Determine the (x, y) coordinate at the center of the cell enclosing the given text.  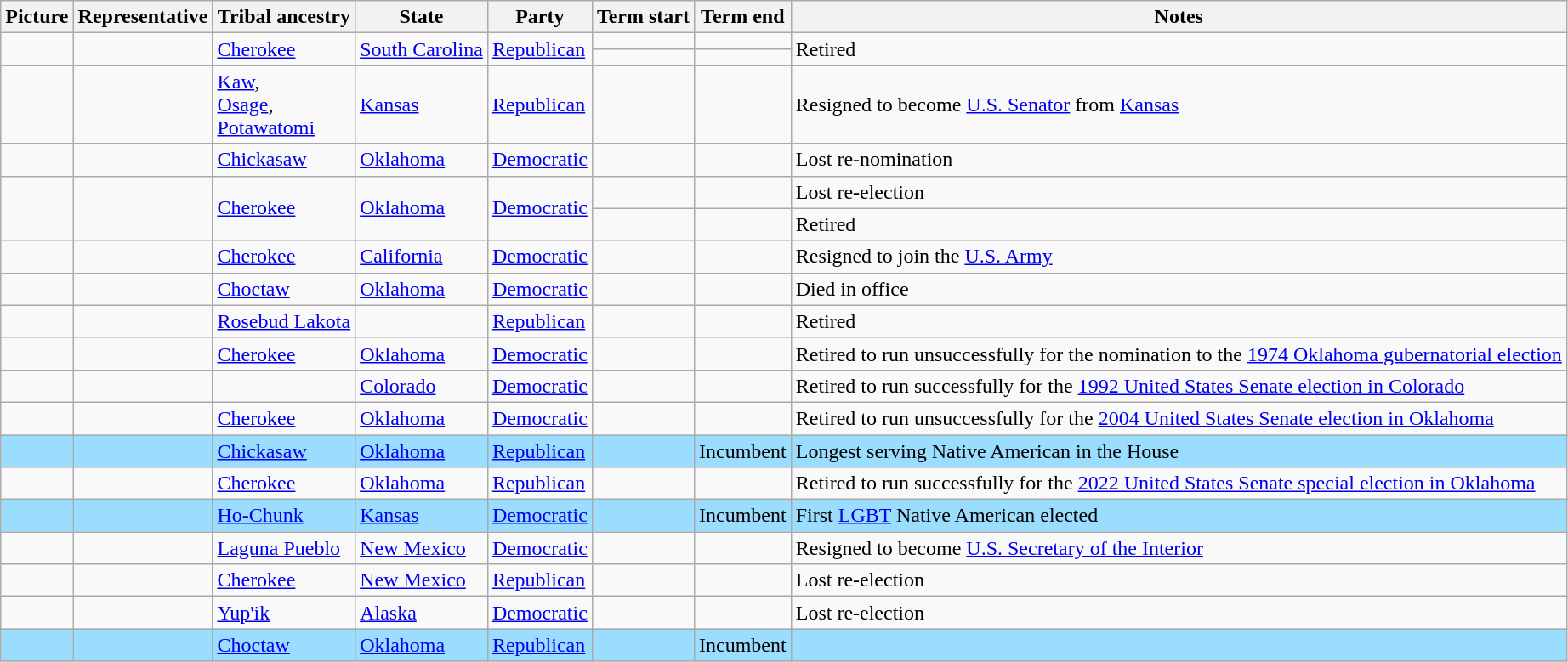
Party (539, 17)
First LGBT Native American elected (1179, 516)
Picture (37, 17)
Retired to run successfully for the 2022 United States Senate special election in Oklahoma (1179, 484)
Rosebud Lakota (284, 321)
Resigned to join the U.S. Army (1179, 257)
Retired to run successfully for the 1992 United States Senate election in Colorado (1179, 386)
Representative (143, 17)
Resigned to become U.S. Secretary of the Interior (1179, 548)
Alaska (422, 613)
Term end (742, 17)
Tribal ancestry (284, 17)
Resigned to become U.S. Senator from Kansas (1179, 105)
Kaw,Osage,Potawatomi (284, 105)
Lost re-nomination (1179, 160)
Retired to run unsuccessfully for the 2004 United States Senate election in Oklahoma (1179, 418)
State (422, 17)
Yup'ik (284, 613)
Retired to run unsuccessfully for the nomination to the 1974 Oklahoma gubernatorial election (1179, 354)
Colorado (422, 386)
Term start (643, 17)
Ho-Chunk (284, 516)
South Carolina (422, 49)
California (422, 257)
Died in office (1179, 289)
Laguna Pueblo (284, 548)
Longest serving Native American in the House (1179, 451)
Notes (1179, 17)
